Detect which cell encompasses the target text, then output its (x, y) center coordinate. 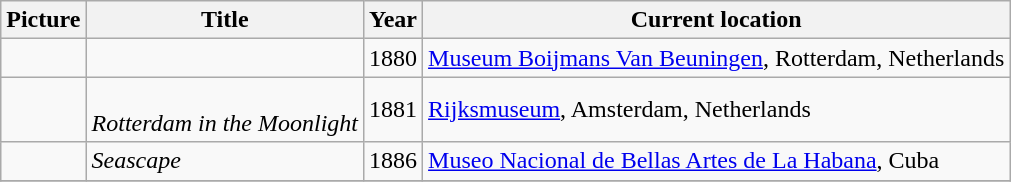
Seascape (224, 161)
Title (224, 20)
Year (392, 20)
1886 (392, 161)
Picture (44, 20)
1880 (392, 58)
Rotterdam in the Moonlight (224, 110)
Museum Boijmans Van Beuningen, Rotterdam, Netherlands (716, 58)
1881 (392, 110)
Rijksmuseum, Amsterdam, Netherlands (716, 110)
Museo Nacional de Bellas Artes de La Habana, Cuba (716, 161)
Current location (716, 20)
